Provide the [X, Y] coordinate of the cell's center where the given text is located.  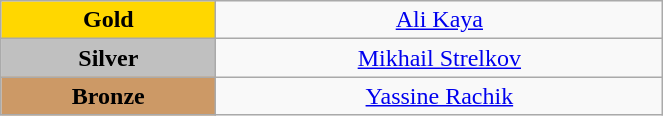
Mikhail Strelkov [440, 58]
Silver [108, 58]
Yassine Rachik [440, 96]
Gold [108, 20]
Bronze [108, 96]
Ali Kaya [440, 20]
